Determine the (X, Y) coordinate at the center of the cell enclosing the given text.  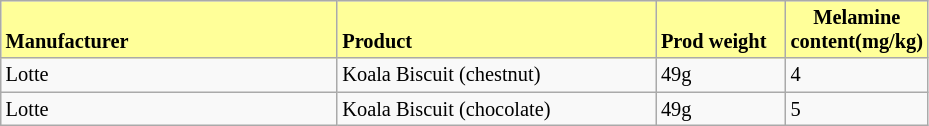
Prod weight (721, 29)
Product (496, 29)
Melamine content(mg/kg) (857, 29)
Koala Biscuit (chestnut) (496, 75)
Koala Biscuit (chocolate) (496, 109)
5 (857, 109)
Manufacturer (170, 29)
4 (857, 75)
